Pinpoint the cell where the given text exists, returning its (X, Y) midpoint coordinate. 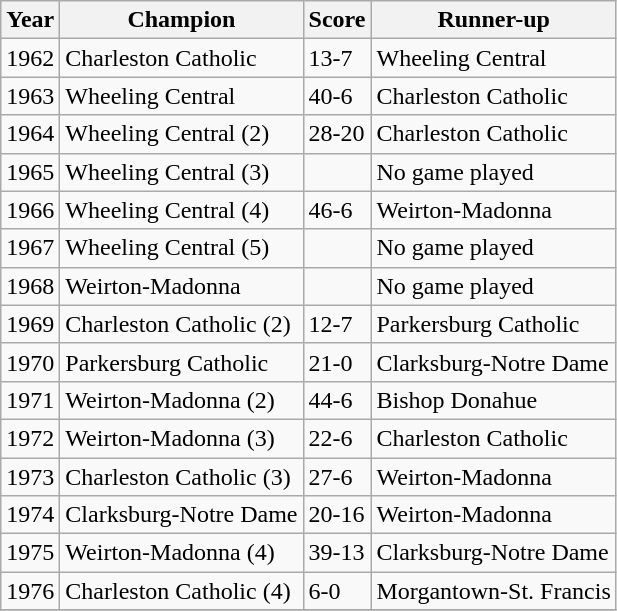
Wheeling Central (3) (182, 172)
12-7 (337, 324)
Bishop Donahue (494, 400)
46-6 (337, 210)
1975 (30, 553)
20-16 (337, 515)
Charleston Catholic (2) (182, 324)
40-6 (337, 96)
22-6 (337, 438)
39-13 (337, 553)
1963 (30, 96)
Weirton-Madonna (2) (182, 400)
1965 (30, 172)
1966 (30, 210)
Wheeling Central (2) (182, 134)
1974 (30, 515)
1970 (30, 362)
Champion (182, 20)
Weirton-Madonna (3) (182, 438)
Score (337, 20)
1968 (30, 286)
1962 (30, 58)
Wheeling Central (5) (182, 248)
Wheeling Central (4) (182, 210)
1967 (30, 248)
13-7 (337, 58)
1971 (30, 400)
1964 (30, 134)
21-0 (337, 362)
Charleston Catholic (4) (182, 591)
Runner-up (494, 20)
Weirton-Madonna (4) (182, 553)
1973 (30, 477)
1976 (30, 591)
Charleston Catholic (3) (182, 477)
Morgantown-St. Francis (494, 591)
1969 (30, 324)
28-20 (337, 134)
6-0 (337, 591)
1972 (30, 438)
44-6 (337, 400)
Year (30, 20)
27-6 (337, 477)
